Return [x, y] of the center of cell containing provided text 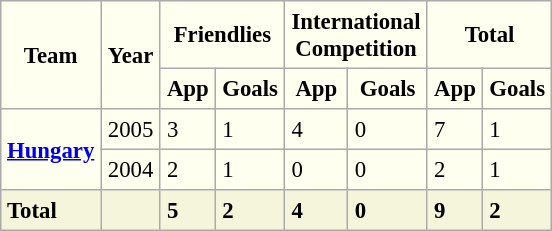
InternationalCompetition [356, 35]
Team [50, 55]
2005 [130, 129]
3 [188, 129]
Year [130, 55]
2004 [130, 169]
7 [454, 129]
5 [188, 210]
9 [454, 210]
Hungary [50, 150]
Friendlies [222, 35]
